From the cell containing the given text, extract its center point as [X, Y] coordinate. 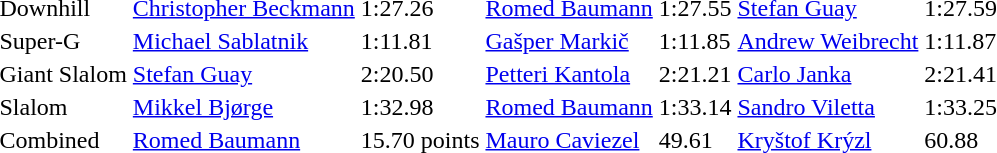
1:33.14 [695, 107]
Stefan Guay [244, 74]
Sandro Viletta [828, 107]
1:11.85 [695, 41]
2:21.21 [695, 74]
1:32.98 [420, 107]
Carlo Janka [828, 74]
Romed Baumann [569, 107]
Gašper Markič [569, 41]
1:11.81 [420, 41]
Michael Sablatnik [244, 41]
Petteri Kantola [569, 74]
2:20.50 [420, 74]
Mikkel Bjørge [244, 107]
Andrew Weibrecht [828, 41]
